Locate the cell with the specified text and output its (X, Y) center coordinate. 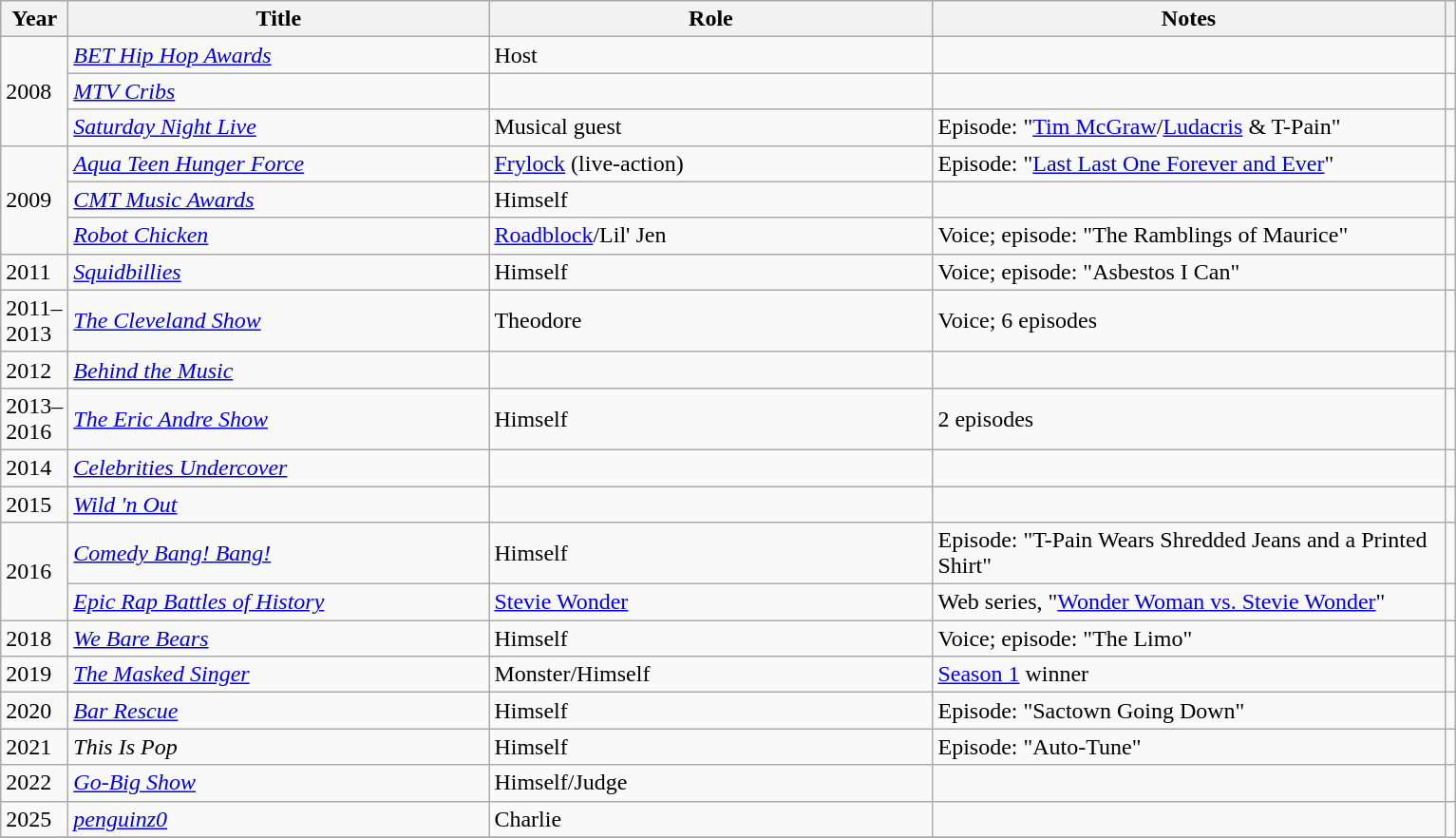
Monster/Himself (710, 675)
Stevie Wonder (710, 602)
Theodore (710, 321)
2025 (34, 819)
Episode: "Last Last One Forever and Ever" (1189, 163)
Frylock (live-action) (710, 163)
CMT Music Awards (279, 200)
Voice; episode: "The Limo" (1189, 638)
Wild 'n Out (279, 505)
Episode: "Sactown Going Down" (1189, 711)
Role (710, 19)
The Masked Singer (279, 675)
Go-Big Show (279, 783)
penguinz0 (279, 819)
Charlie (710, 819)
Episode: "T-Pain Wears Shredded Jeans and a Printed Shirt" (1189, 553)
Title (279, 19)
2011–2013 (34, 321)
Musical guest (710, 127)
Roadblock/Lil' Jen (710, 236)
We Bare Bears (279, 638)
The Eric Andre Show (279, 418)
Bar Rescue (279, 711)
Squidbillies (279, 272)
Episode: "Auto-Tune" (1189, 747)
2021 (34, 747)
MTV Cribs (279, 91)
Aqua Teen Hunger Force (279, 163)
2016 (34, 572)
Notes (1189, 19)
Epic Rap Battles of History (279, 602)
2009 (34, 200)
Voice; 6 episodes (1189, 321)
Saturday Night Live (279, 127)
Season 1 winner (1189, 675)
Web series, "Wonder Woman vs. Stevie Wonder" (1189, 602)
2015 (34, 505)
Host (710, 55)
The Cleveland Show (279, 321)
Year (34, 19)
2012 (34, 370)
2018 (34, 638)
This Is Pop (279, 747)
BET Hip Hop Awards (279, 55)
Robot Chicken (279, 236)
Voice; episode: "Asbestos I Can" (1189, 272)
Celebrities Undercover (279, 467)
2020 (34, 711)
2011 (34, 272)
2013–2016 (34, 418)
Himself/Judge (710, 783)
2022 (34, 783)
Episode: "Tim McGraw/Ludacris & T-Pain" (1189, 127)
2 episodes (1189, 418)
Comedy Bang! Bang! (279, 553)
2008 (34, 91)
Voice; episode: "The Ramblings of Maurice" (1189, 236)
Behind the Music (279, 370)
2019 (34, 675)
2014 (34, 467)
